Extract the (x, y) coordinate from the center of the cell holding the provided text.  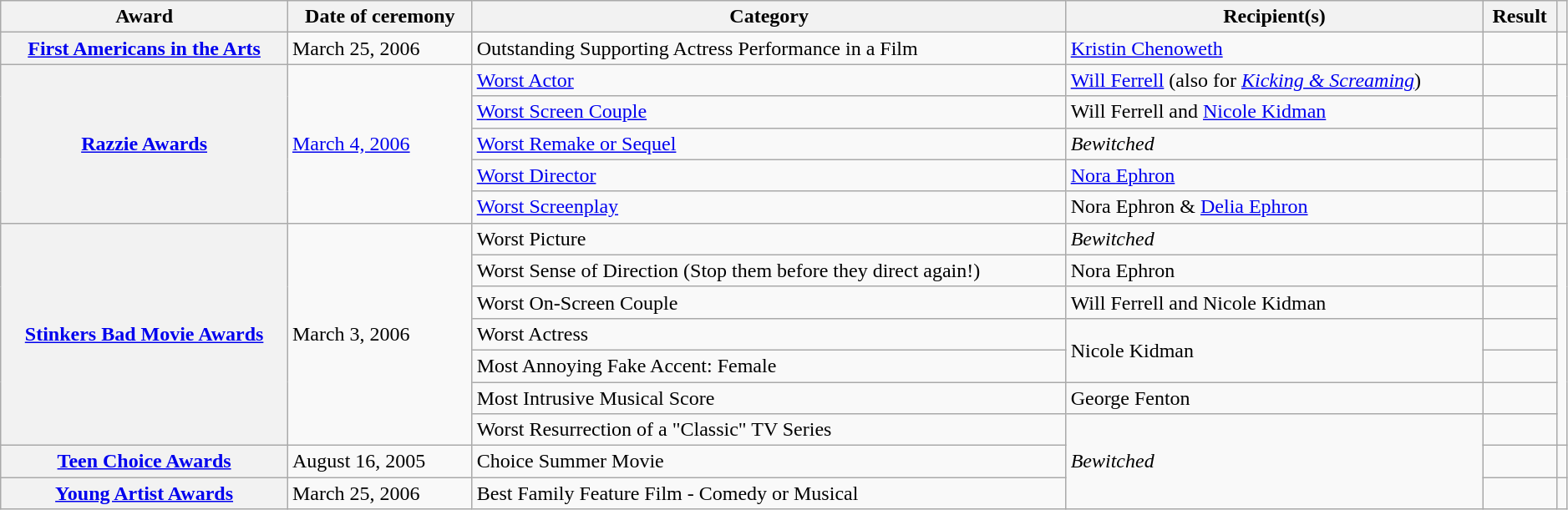
Most Intrusive Musical Score (769, 398)
Best Family Feature Film - Comedy or Musical (769, 493)
Worst Picture (769, 239)
Worst Director (769, 175)
Date of ceremony (379, 17)
Worst Remake or Sequel (769, 144)
Worst Screenplay (769, 207)
Worst Resurrection of a "Classic" TV Series (769, 430)
First Americans in the Arts (145, 48)
Kristin Chenoweth (1275, 48)
Recipient(s) (1275, 17)
Stinkers Bad Movie Awards (145, 334)
Most Annoying Fake Accent: Female (769, 366)
Award (145, 17)
Razzie Awards (145, 144)
Young Artist Awards (145, 493)
August 16, 2005 (379, 462)
Category (769, 17)
Outstanding Supporting Actress Performance in a Film (769, 48)
Nicole Kidman (1275, 350)
Worst Actress (769, 334)
Teen Choice Awards (145, 462)
Choice Summer Movie (769, 462)
Nora Ephron & Delia Ephron (1275, 207)
George Fenton (1275, 398)
March 4, 2006 (379, 144)
Worst Sense of Direction (Stop them before they direct again!) (769, 270)
Will Ferrell (also for Kicking & Screaming) (1275, 80)
Worst On-Screen Couple (769, 302)
Worst Screen Couple (769, 112)
March 3, 2006 (379, 334)
Result (1520, 17)
Worst Actor (769, 80)
